Determine the [X, Y] coordinate at the center of the cell enclosing the given text.  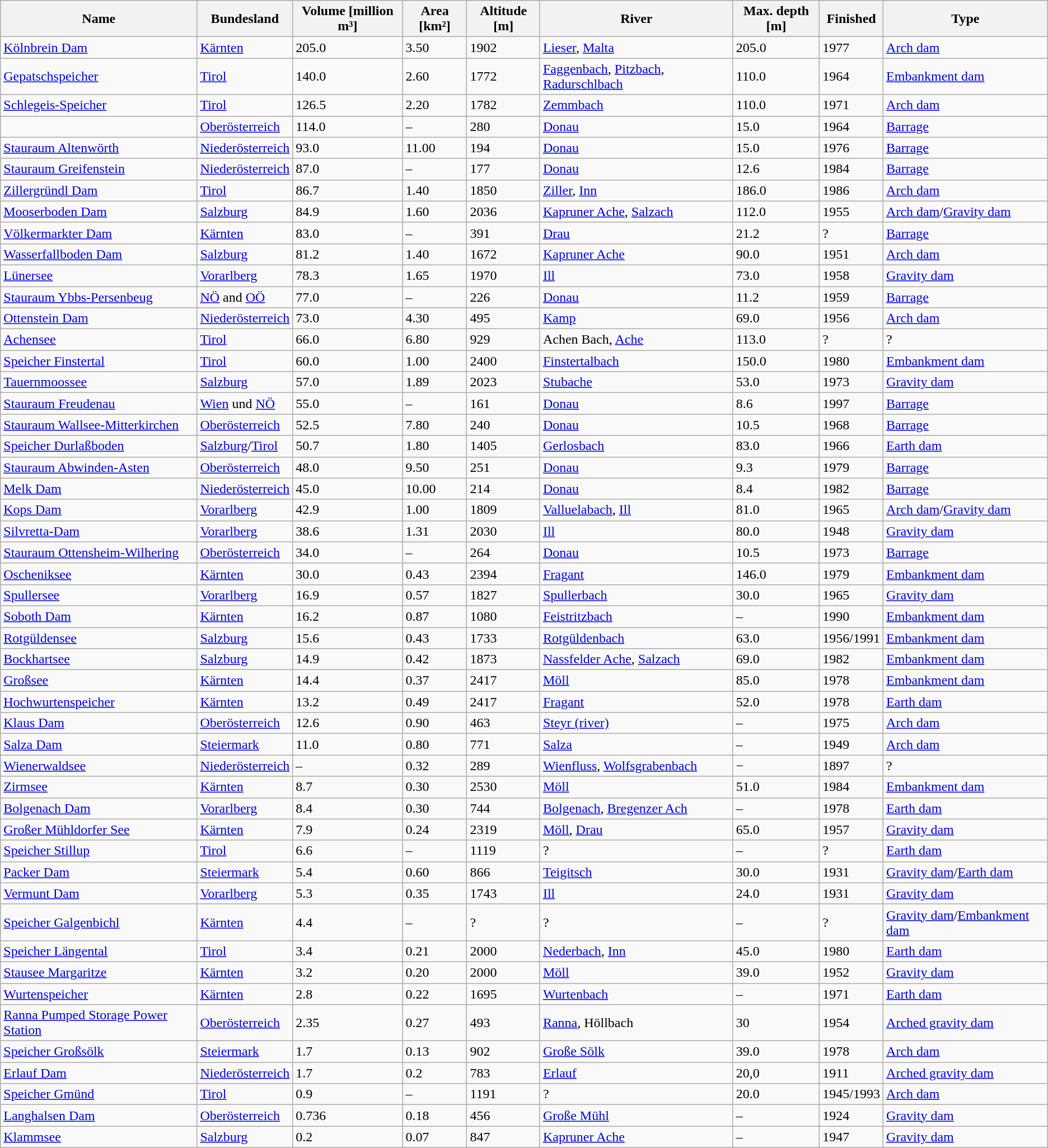
Stauraum Greifenstein [99, 169]
55.0 [348, 404]
112.0 [776, 212]
1948 [851, 531]
226 [503, 297]
902 [503, 1052]
1733 [503, 638]
1743 [503, 893]
Speicher Galgenbichl [99, 922]
Völkermarkter Dam [99, 233]
140.0 [348, 76]
Großsee [99, 681]
Rotgüldenbach [636, 638]
Max. depth [m] [776, 19]
1968 [851, 425]
4.30 [434, 318]
Silvretta-Dam [99, 531]
0.80 [434, 744]
150.0 [776, 361]
2530 [503, 787]
NÖ and OÖ [245, 297]
Type [966, 19]
Bockhartsee [99, 659]
38.6 [348, 531]
Hochwurtenspeicher [99, 702]
146.0 [776, 574]
251 [503, 467]
1959 [851, 297]
1.89 [434, 382]
16.2 [348, 616]
1945/1993 [851, 1094]
264 [503, 552]
Ranna, Höllbach [636, 1023]
11.2 [776, 297]
1.65 [434, 275]
85.0 [776, 681]
Soboth Dam [99, 616]
86.7 [348, 190]
81.0 [776, 510]
177 [503, 169]
Bundesland [245, 19]
240 [503, 425]
20.0 [776, 1094]
1672 [503, 254]
495 [503, 318]
1080 [503, 616]
1873 [503, 659]
1405 [503, 446]
5.3 [348, 893]
Erlauf [636, 1073]
Bolgenach, Bregenzer Ach [636, 808]
Wurtenbach [636, 994]
Rotgüldensee [99, 638]
Stauraum Ybbs-Persenbeug [99, 297]
Stauraum Wallsee-Mitterkirchen [99, 425]
Gepatschspeicher [99, 76]
Stausee Margaritze [99, 972]
1850 [503, 190]
Lieser, Malta [636, 48]
Altitude [m] [503, 19]
0.22 [434, 994]
Wurtenspeicher [99, 994]
Kapruner Ache, Salzach [636, 212]
50.7 [348, 446]
Klammsee [99, 1137]
Achen Bach, Ache [636, 340]
84.9 [348, 212]
9.3 [776, 467]
0.9 [348, 1094]
57.0 [348, 382]
53.0 [776, 382]
2036 [503, 212]
1924 [851, 1116]
1947 [851, 1137]
1957 [851, 830]
60.0 [348, 361]
0.60 [434, 872]
Bolgenach Dam [99, 808]
1.80 [434, 446]
783 [503, 1073]
Spullersee [99, 595]
Kamp [636, 318]
Stauraum Freudenau [99, 404]
Finished [851, 19]
Großer Mühldorfer See [99, 830]
1782 [503, 105]
Wien und NÖ [245, 404]
0.57 [434, 595]
93.0 [348, 148]
289 [503, 766]
1772 [503, 76]
Wienerwaldsee [99, 766]
1977 [851, 48]
65.0 [776, 830]
66.0 [348, 340]
744 [503, 808]
3.50 [434, 48]
Speicher Durlaßboden [99, 446]
Ziller, Inn [636, 190]
0.13 [434, 1052]
13.2 [348, 702]
114.0 [348, 126]
Melk Dam [99, 489]
456 [503, 1116]
0.87 [434, 616]
2.60 [434, 76]
Salzburg/Tirol [245, 446]
Wasserfallboden Dam [99, 254]
Stauraum Altenwörth [99, 148]
847 [503, 1137]
7.9 [348, 830]
Speicher Gmünd [99, 1094]
Packer Dam [99, 872]
1956 [851, 318]
771 [503, 744]
1970 [503, 275]
1119 [503, 851]
River [636, 19]
48.0 [348, 467]
Achensee [99, 340]
2.35 [348, 1023]
Klaus Dam [99, 723]
77.0 [348, 297]
Faggenbach, Pitzbach, Radurschlbach [636, 76]
0.27 [434, 1023]
15.6 [348, 638]
1902 [503, 48]
Vermunt Dam [99, 893]
6.6 [348, 851]
14.9 [348, 659]
Langhalsen Dam [99, 1116]
Salza Dam [99, 744]
1956/1991 [851, 638]
391 [503, 233]
Stauraum Ottensheim-Wilhering [99, 552]
1.31 [434, 531]
Volume [million m³] [348, 19]
Oscheniksee [99, 574]
2023 [503, 382]
2.8 [348, 994]
Stubache [636, 382]
Nederbach, Inn [636, 951]
87.0 [348, 169]
9.50 [434, 467]
Zemmbach [636, 105]
8.7 [348, 787]
Gerlosbach [636, 446]
Teigitsch [636, 872]
14.4 [348, 681]
Ranna Pumped Storage Power Station [99, 1023]
2394 [503, 574]
Area [km²] [434, 19]
34.0 [348, 552]
1951 [851, 254]
Nassfelder Ache, Salzach [636, 659]
Kölnbrein Dam [99, 48]
16.9 [348, 595]
Stauraum Abwinden-Asten [99, 467]
24.0 [776, 893]
30 [776, 1023]
Speicher Stillup [99, 851]
Kops Dam [99, 510]
Gravity dam/Embankment dam [966, 922]
10.00 [434, 489]
3.4 [348, 951]
1997 [851, 404]
214 [503, 489]
1954 [851, 1023]
0.49 [434, 702]
52.5 [348, 425]
126.5 [348, 105]
Ottenstein Dam [99, 318]
1897 [851, 766]
1975 [851, 723]
1695 [503, 994]
21.2 [776, 233]
42.9 [348, 510]
Mooserboden Dam [99, 212]
463 [503, 723]
161 [503, 404]
1191 [503, 1094]
Große Sölk [636, 1052]
52.0 [776, 702]
78.3 [348, 275]
8.6 [776, 404]
63.0 [776, 638]
1827 [503, 595]
Wienfluss, Wolfsgrabenbach [636, 766]
− [776, 766]
0.07 [434, 1137]
0.42 [434, 659]
Zillergründl Dam [99, 190]
1911 [851, 1073]
0.32 [434, 766]
186.0 [776, 190]
Steyr (river) [636, 723]
1958 [851, 275]
1952 [851, 972]
2.20 [434, 105]
493 [503, 1023]
866 [503, 872]
1949 [851, 744]
7.80 [434, 425]
Erlauf Dam [99, 1073]
Möll, Drau [636, 830]
Finstertalbach [636, 361]
51.0 [776, 787]
Große Mühl [636, 1116]
0.21 [434, 951]
Name [99, 19]
0.20 [434, 972]
Tauernmoossee [99, 382]
5.4 [348, 872]
90.0 [776, 254]
Speicher Längental [99, 951]
Feistritzbach [636, 616]
1955 [851, 212]
0.35 [434, 893]
2319 [503, 830]
1.60 [434, 212]
Lünersee [99, 275]
11.0 [348, 744]
Salza [636, 744]
6.80 [434, 340]
1990 [851, 616]
Gravity dam/Earth dam [966, 872]
11.00 [434, 148]
Zirmsee [99, 787]
3.2 [348, 972]
Spullerbach [636, 595]
80.0 [776, 531]
0.18 [434, 1116]
113.0 [776, 340]
Valluelabach, Ill [636, 510]
Schlegeis-Speicher [99, 105]
Speicher Großsölk [99, 1052]
0.736 [348, 1116]
Drau [636, 233]
194 [503, 148]
929 [503, 340]
1986 [851, 190]
4.4 [348, 922]
81.2 [348, 254]
0.37 [434, 681]
Speicher Finstertal [99, 361]
1966 [851, 446]
2030 [503, 531]
280 [503, 126]
1809 [503, 510]
20,0 [776, 1073]
2400 [503, 361]
1976 [851, 148]
0.90 [434, 723]
0.24 [434, 830]
